Identify which cell holds the provided text, then report its [x, y] central coordinate. 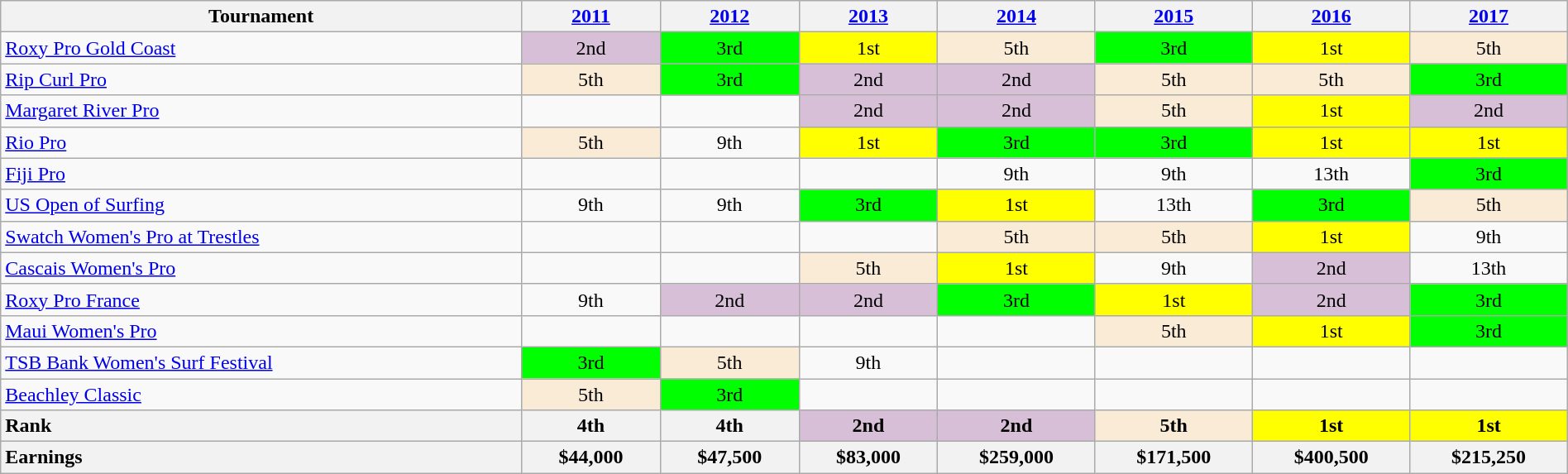
$400,500 [1331, 457]
Earnings [261, 457]
Roxy Pro France [261, 299]
$83,000 [868, 457]
Rip Curl Pro [261, 79]
2017 [1489, 17]
$215,250 [1489, 457]
Roxy Pro Gold Coast [261, 48]
2012 [729, 17]
Tournament [261, 17]
Cascais Women's Pro [261, 268]
Swatch Women's Pro at Trestles [261, 237]
2013 [868, 17]
Fiji Pro [261, 174]
$44,000 [591, 457]
TSB Bank Women's Surf Festival [261, 362]
Rank [261, 426]
2011 [591, 17]
2016 [1331, 17]
$47,500 [729, 457]
US Open of Surfing [261, 205]
2015 [1174, 17]
2014 [1016, 17]
Maui Women's Pro [261, 331]
Margaret River Pro [261, 111]
Rio Pro [261, 142]
Beachley Classic [261, 395]
$171,500 [1174, 457]
$259,000 [1016, 457]
